Capture the cell that displays the provided text and extract its [X, Y] central coordinate. 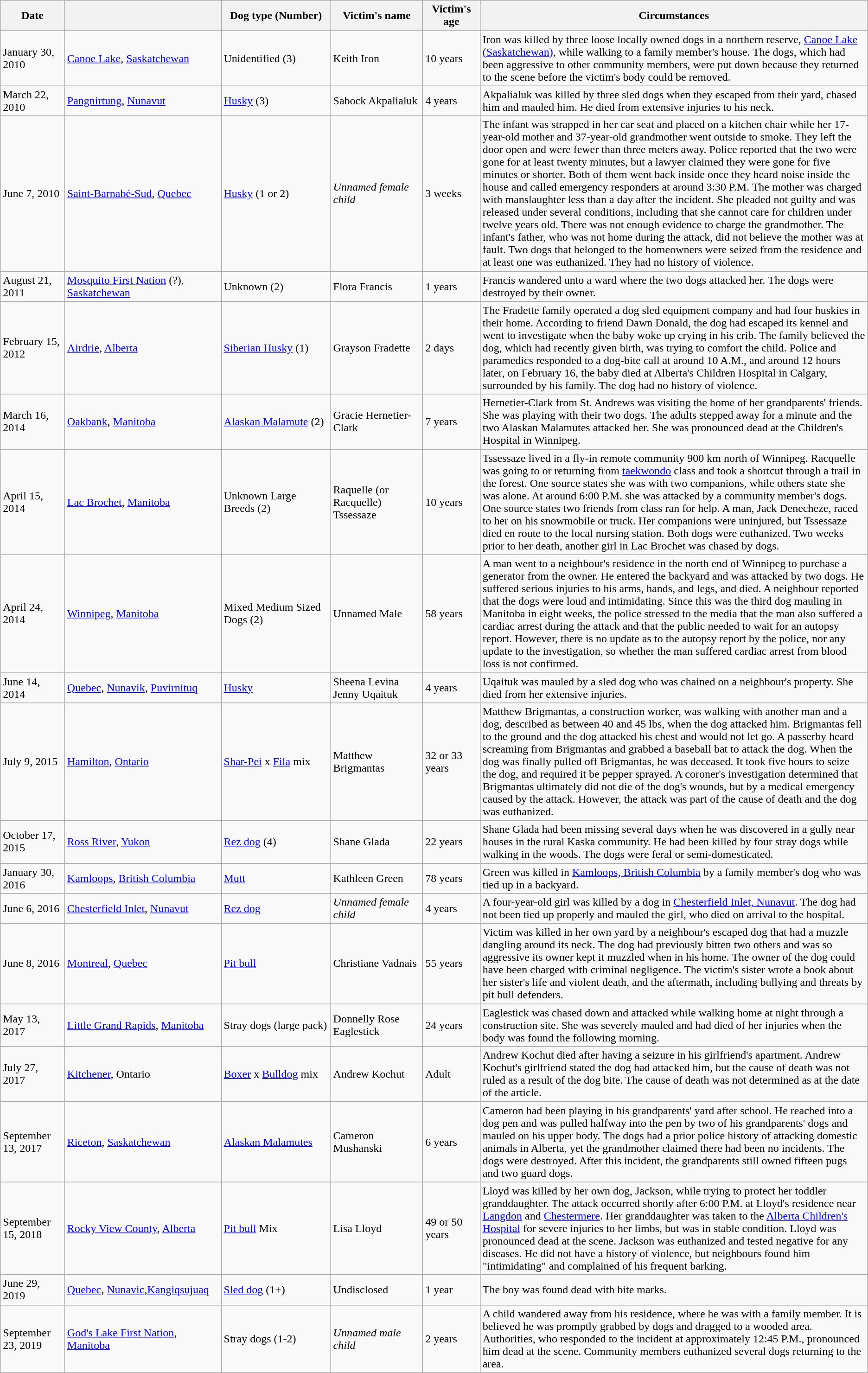
Andrew Kochut [377, 1074]
Shane Glada [377, 842]
Matthew Brigmantas [377, 761]
Mixed Medium Sized Dogs (2) [276, 613]
Unnamed Male [377, 613]
April 24, 2014 [32, 613]
Raquelle (or Racquelle) Tssessaze [377, 502]
Victim's name [377, 16]
3 weeks [452, 194]
Date [32, 16]
Saint-Barnabé-Sud, Quebec [143, 194]
1 year [452, 1290]
Riceton, Saskatchewan [143, 1142]
Boxer x Bulldog mix [276, 1074]
Sabock Akpalialuk [377, 101]
55 years [452, 964]
January 30, 2010 [32, 58]
2 days [452, 348]
6 years [452, 1142]
August 21, 2011 [32, 287]
Montreal, Quebec [143, 964]
Alaskan Malamutes [276, 1142]
Hamilton, Ontario [143, 761]
Francis wandered unto a ward where the two dogs attacked her. The dogs were destroyed by their owner. [674, 287]
July 27, 2017 [32, 1074]
49 or 50 years [452, 1228]
Adult [452, 1074]
7 years [452, 422]
June 29, 2019 [32, 1290]
Pangnirtung, Nunavut [143, 101]
Dog type (Number) [276, 16]
Uqaituk was mauled by a sled dog who was chained on a neighbour's property. She died from her extensive injuries. [674, 687]
Stray dogs (large pack) [276, 1025]
September 15, 2018 [32, 1228]
Kitchener, Ontario [143, 1074]
Husky (1 or 2) [276, 194]
Keith Iron [377, 58]
2 years [452, 1339]
February 15, 2012 [32, 348]
April 15, 2014 [32, 502]
Alaskan Malamute (2) [276, 422]
Cameron Mushanski [377, 1142]
June 14, 2014 [32, 687]
Unnamed male child [377, 1339]
June 7, 2010 [32, 194]
Green was killed in Kamloops, British Columbia by a family member's dog who was tied up in a backyard. [674, 878]
78 years [452, 878]
Little Grand Rapids, Manitoba [143, 1025]
Gracie Hernetier-Clark [377, 422]
Airdrie, Alberta [143, 348]
22 years [452, 842]
The boy was found dead with bite marks. [674, 1290]
Kamloops, British Columbia [143, 878]
Pit bull [276, 964]
Quebec, Nunavik, Puvirnituq [143, 687]
Winnipeg, Manitoba [143, 613]
September 23, 2019 [32, 1339]
Donnelly Rose Eaglestick [377, 1025]
Rocky View County, Alberta [143, 1228]
June 6, 2016 [32, 909]
Husky [276, 687]
September 13, 2017 [32, 1142]
Lisa Lloyd [377, 1228]
24 years [452, 1025]
Unknown Large Breeds (2) [276, 502]
Akpalialuk was killed by three sled dogs when they escaped from their yard, chased him and mauled him. He died from extensive injuries to his neck. [674, 101]
Oakbank, Manitoba [143, 422]
Victim's age [452, 16]
Sled dog (1+) [276, 1290]
Christiane Vadnais [377, 964]
May 13, 2017 [32, 1025]
Unknown (2) [276, 287]
March 22, 2010 [32, 101]
1 years [452, 287]
Unidentified (3) [276, 58]
October 17, 2015 [32, 842]
Flora Francis [377, 287]
Lac Brochet, Manitoba [143, 502]
Ross River, Yukon [143, 842]
Husky (3) [276, 101]
Undisclosed [377, 1290]
July 9, 2015 [32, 761]
June 8, 2016 [32, 964]
32 or 33 years [452, 761]
Kathleen Green [377, 878]
Pit bull Mix [276, 1228]
Shar-Pei x Fila mix [276, 761]
Rez dog [276, 909]
Siberian Husky (1) [276, 348]
Mutt [276, 878]
Rez dog (4) [276, 842]
God's Lake First Nation, Manitoba [143, 1339]
Quebec, Nunavic,Kangiqsujuaq [143, 1290]
Circumstances [674, 16]
Canoe Lake, Saskatchewan [143, 58]
Grayson Fradette [377, 348]
Mosquito First Nation (?), Saskatchewan [143, 287]
Chesterfield Inlet, Nunavut [143, 909]
March 16, 2014 [32, 422]
58 years [452, 613]
Stray dogs (1-2) [276, 1339]
January 30, 2016 [32, 878]
Sheena Levina Jenny Uqaituk [377, 687]
